Return the [X, Y] coordinate for the center point of the cell that contains the specified text.  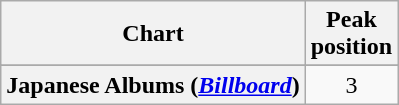
Peakposition [351, 34]
Japanese Albums (Billboard) [153, 85]
Chart [153, 34]
3 [351, 85]
